Output the (x, y) coordinate of the center of the cell containing the given text.  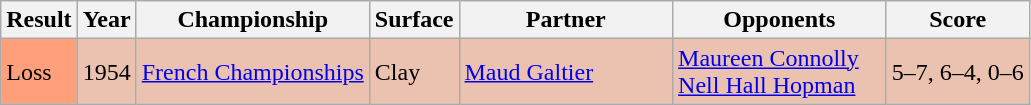
1954 (106, 72)
Opponents (780, 20)
Maureen Connolly Nell Hall Hopman (780, 72)
Score (958, 20)
French Championships (252, 72)
Result (39, 20)
Loss (39, 72)
5–7, 6–4, 0–6 (958, 72)
Championship (252, 20)
Year (106, 20)
Maud Galtier (566, 72)
Partner (566, 20)
Surface (414, 20)
Clay (414, 72)
